From the cell containing the given text, extract its center point as [X, Y] coordinate. 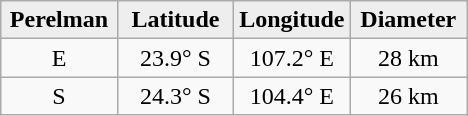
23.9° S [175, 58]
Latitude [175, 20]
Diameter [408, 20]
Longitude [292, 20]
24.3° S [175, 96]
107.2° E [292, 58]
E [59, 58]
104.4° E [292, 96]
26 km [408, 96]
S [59, 96]
28 km [408, 58]
Perelman [59, 20]
